Extract the [x, y] coordinate from the center of the cell holding the provided text.  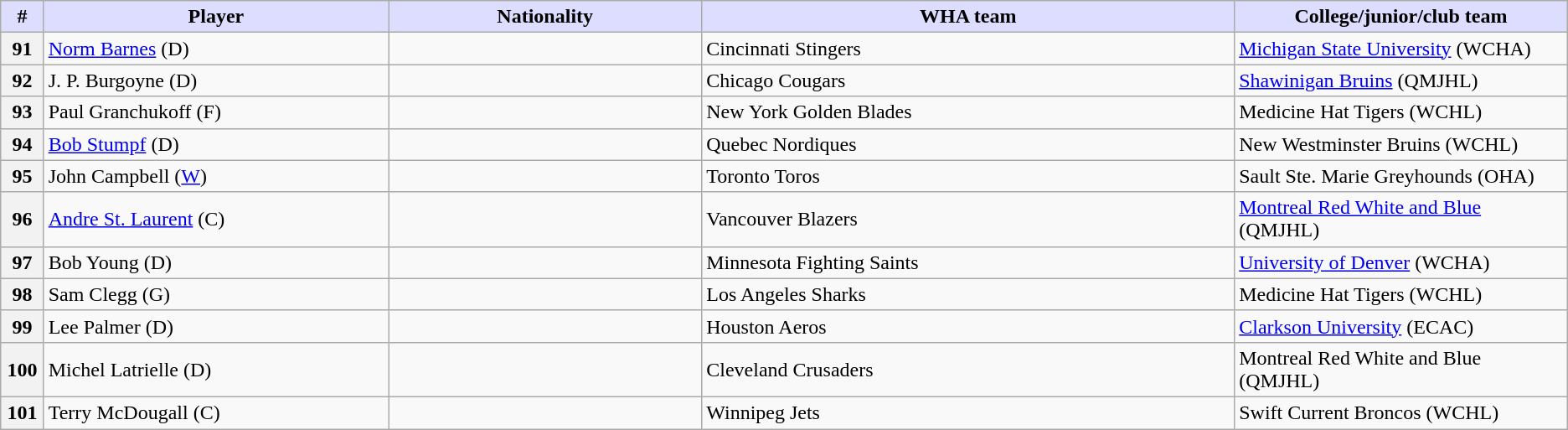
Minnesota Fighting Saints [968, 262]
95 [22, 176]
Chicago Cougars [968, 80]
Quebec Nordiques [968, 144]
New Westminster Bruins (WCHL) [1401, 144]
Sault Ste. Marie Greyhounds (OHA) [1401, 176]
Player [216, 17]
Andre St. Laurent (C) [216, 220]
Bob Stumpf (D) [216, 144]
97 [22, 262]
Sam Clegg (G) [216, 294]
University of Denver (WCHA) [1401, 262]
# [22, 17]
Cincinnati Stingers [968, 49]
WHA team [968, 17]
101 [22, 412]
92 [22, 80]
New York Golden Blades [968, 112]
100 [22, 369]
Lee Palmer (D) [216, 326]
Toronto Toros [968, 176]
94 [22, 144]
Cleveland Crusaders [968, 369]
Michel Latrielle (D) [216, 369]
Shawinigan Bruins (QMJHL) [1401, 80]
91 [22, 49]
Houston Aeros [968, 326]
Nationality [545, 17]
J. P. Burgoyne (D) [216, 80]
Clarkson University (ECAC) [1401, 326]
Winnipeg Jets [968, 412]
John Campbell (W) [216, 176]
Bob Young (D) [216, 262]
Michigan State University (WCHA) [1401, 49]
College/junior/club team [1401, 17]
99 [22, 326]
96 [22, 220]
Terry McDougall (C) [216, 412]
Los Angeles Sharks [968, 294]
Norm Barnes (D) [216, 49]
Vancouver Blazers [968, 220]
98 [22, 294]
93 [22, 112]
Paul Granchukoff (F) [216, 112]
Swift Current Broncos (WCHL) [1401, 412]
